Identify which cell holds the provided text, then report its [X, Y] central coordinate. 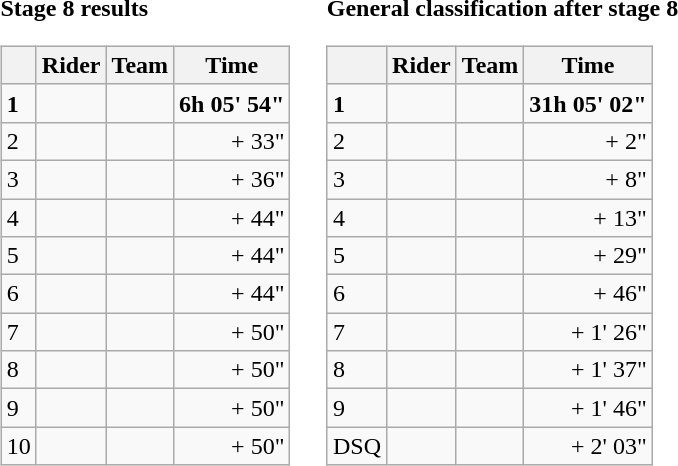
+ 33" [232, 141]
+ 8" [588, 179]
+ 13" [588, 217]
+ 2' 03" [588, 446]
DSQ [356, 446]
31h 05' 02" [588, 103]
+ 1' 26" [588, 332]
+ 36" [232, 179]
+ 1' 37" [588, 370]
+ 2" [588, 141]
+ 46" [588, 294]
+ 29" [588, 256]
10 [18, 446]
6h 05' 54" [232, 103]
+ 1' 46" [588, 408]
